Provide the [X, Y] coordinate of the cell's center where the given text is located.  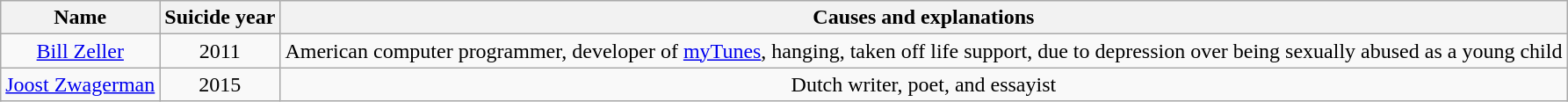
Suicide year [220, 18]
Bill Zeller [81, 51]
Dutch writer, poet, and essayist [924, 84]
2011 [220, 51]
Causes and explanations [924, 18]
Name [81, 18]
American computer programmer, developer of myTunes, hanging, taken off life support, due to depression over being sexually abused as a young child [924, 51]
2015 [220, 84]
Joost Zwagerman [81, 84]
